Return the [X, Y] coordinate for the center point of the cell that contains the specified text.  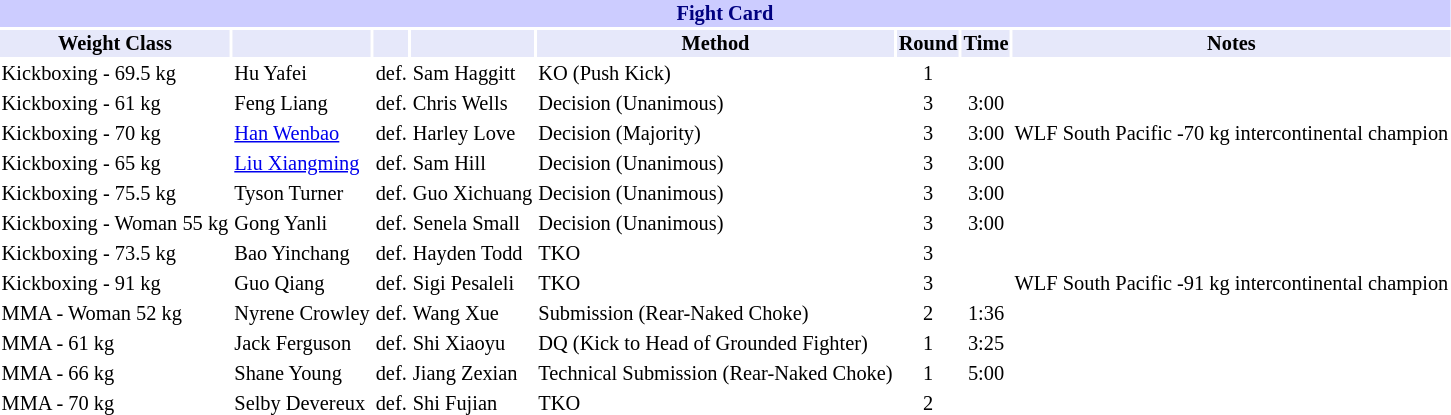
Kickboxing - 73.5 kg [115, 254]
Kickboxing - 65 kg [115, 164]
Submission (Rear-Naked Choke) [716, 314]
Gong Yanli [302, 224]
Bao Yinchang [302, 254]
DQ (Kick to Head of Grounded Fighter) [716, 344]
Hayden Todd [472, 254]
Sigi Pesaleli [472, 284]
Chris Wells [472, 104]
Technical Submission (Rear-Naked Choke) [716, 374]
Senela Small [472, 224]
Wang Xue [472, 314]
Sam Haggitt [472, 74]
Kickboxing - 69.5 kg [115, 74]
Han Wenbao [302, 134]
Hu Yafei [302, 74]
Guo Xichuang [472, 194]
2 [928, 314]
Time [986, 44]
MMA - 66 kg [115, 374]
KO (Push Kick) [716, 74]
WLF South Pacific -91 kg intercontinental champion [1232, 284]
Notes [1232, 44]
Kickboxing - Woman 55 kg [115, 224]
Jack Ferguson [302, 344]
1:36 [986, 314]
Sam Hill [472, 164]
Liu Xiangming [302, 164]
WLF South Pacific -70 kg intercontinental champion [1232, 134]
Weight Class [115, 44]
5:00 [986, 374]
Shi Xiaoyu [472, 344]
Nyrene Crowley [302, 314]
Guo Qiang [302, 284]
Method [716, 44]
Kickboxing - 91 kg [115, 284]
Decision (Majority) [716, 134]
3:25 [986, 344]
Round [928, 44]
Jiang Zexian [472, 374]
MMA - 61 kg [115, 344]
Harley Love [472, 134]
Fight Card [725, 14]
Tyson Turner [302, 194]
Kickboxing - 75.5 kg [115, 194]
Kickboxing - 70 kg [115, 134]
MMA - Woman 52 kg [115, 314]
Shane Young [302, 374]
Feng Liang [302, 104]
Kickboxing - 61 kg [115, 104]
